Extract the [x, y] coordinate from the center of the cell holding the provided text.  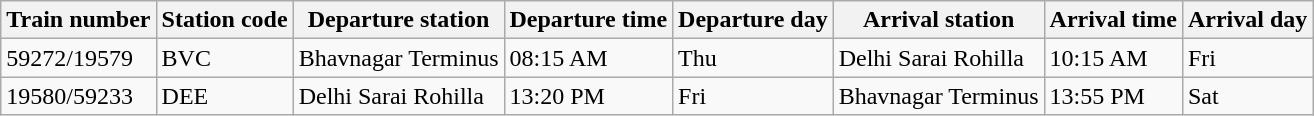
Arrival station [938, 20]
Train number [78, 20]
08:15 AM [588, 58]
Departure day [754, 20]
59272/19579 [78, 58]
13:20 PM [588, 96]
Thu [754, 58]
Departure station [398, 20]
BVC [224, 58]
Station code [224, 20]
Departure time [588, 20]
13:55 PM [1113, 96]
19580/59233 [78, 96]
DEE [224, 96]
Sat [1247, 96]
Arrival time [1113, 20]
Arrival day [1247, 20]
10:15 AM [1113, 58]
